Provide the [x, y] coordinate of the cell's center where the given text is located.  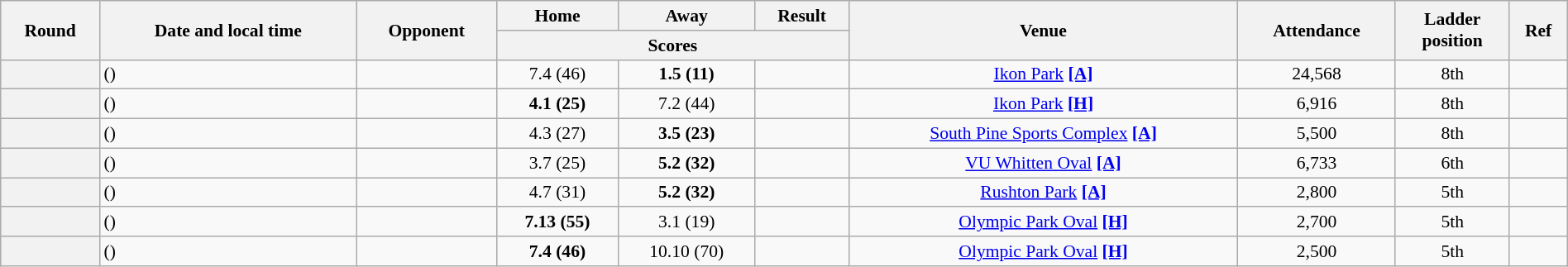
Venue [1043, 30]
2,800 [1317, 193]
Home [557, 16]
VU Whitten Oval [A] [1043, 163]
4.3 (27) [557, 134]
3.1 (19) [686, 222]
4.7 (31) [557, 193]
10.10 (70) [686, 251]
Result [802, 16]
24,568 [1317, 74]
Away [686, 16]
Ref [1538, 30]
3.5 (23) [686, 134]
2,700 [1317, 222]
Ikon Park [A] [1043, 74]
2,500 [1317, 251]
6,733 [1317, 163]
Date and local time [228, 30]
4.1 (25) [557, 104]
Round [50, 30]
6th [1452, 163]
6,916 [1317, 104]
3.7 (25) [557, 163]
Ladderposition [1452, 30]
7.13 (55) [557, 222]
Ikon Park [H] [1043, 104]
South Pine Sports Complex [A] [1043, 134]
1.5 (11) [686, 74]
5,500 [1317, 134]
Attendance [1317, 30]
Rushton Park [A] [1043, 193]
Scores [672, 45]
7.2 (44) [686, 104]
Opponent [427, 30]
